Provide the [x, y] coordinate of the cell's center where the given text is located.  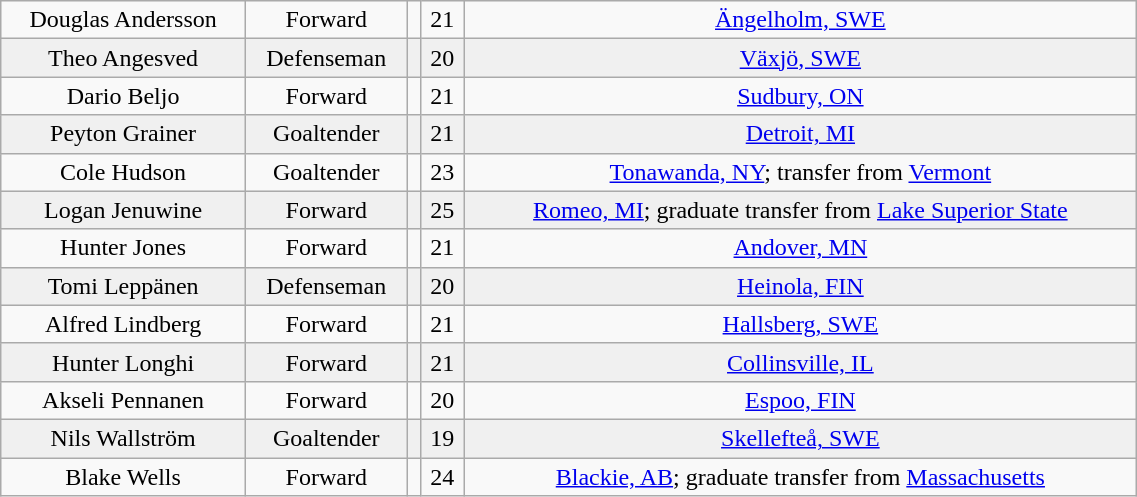
Sudbury, ON [800, 96]
Douglas Andersson [124, 20]
Collinsville, IL [800, 362]
Theo Angesved [124, 58]
Nils Wallström [124, 438]
Dario Beljo [124, 96]
Andover, MN [800, 248]
25 [442, 210]
Logan Jenuwine [124, 210]
Hallsberg, SWE [800, 324]
Skellefteå, SWE [800, 438]
Växjö, SWE [800, 58]
Detroit, MI [800, 134]
Romeo, MI; graduate transfer from Lake Superior State [800, 210]
24 [442, 477]
19 [442, 438]
Hunter Jones [124, 248]
Blackie, AB; graduate transfer from Massachusetts [800, 477]
Peyton Grainer [124, 134]
Akseli Pennanen [124, 400]
Heinola, FIN [800, 286]
Espoo, FIN [800, 400]
Ängelholm, SWE [800, 20]
Alfred Lindberg [124, 324]
Tomi Leppänen [124, 286]
Hunter Longhi [124, 362]
Tonawanda, NY; transfer from Vermont [800, 172]
Blake Wells [124, 477]
23 [442, 172]
Cole Hudson [124, 172]
